Search for the cell housing the specified text and yield its (x, y) center coordinate. 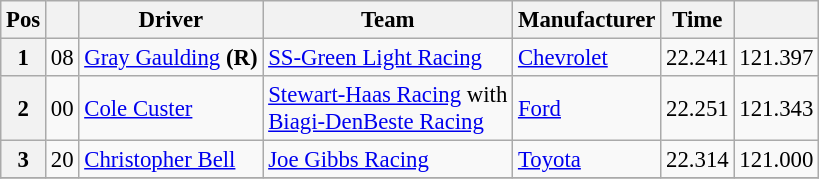
Manufacturer (587, 20)
22.241 (698, 58)
Chevrolet (587, 58)
3 (24, 160)
Stewart-Haas Racing with Biagi-DenBeste Racing (388, 108)
00 (62, 108)
Toyota (587, 160)
Joe Gibbs Racing (388, 160)
Christopher Bell (171, 160)
Time (698, 20)
Team (388, 20)
Gray Gaulding (R) (171, 58)
2 (24, 108)
1 (24, 58)
22.314 (698, 160)
SS-Green Light Racing (388, 58)
121.343 (776, 108)
121.397 (776, 58)
Driver (171, 20)
20 (62, 160)
Ford (587, 108)
22.251 (698, 108)
Cole Custer (171, 108)
08 (62, 58)
Pos (24, 20)
121.000 (776, 160)
